Provide the (x, y) coordinate of the cell's center where the given text is located.  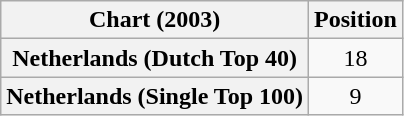
Position (356, 20)
9 (356, 96)
Netherlands (Single Top 100) (155, 96)
18 (356, 58)
Chart (2003) (155, 20)
Netherlands (Dutch Top 40) (155, 58)
